Identify which cell holds the provided text, then report its [X, Y] central coordinate. 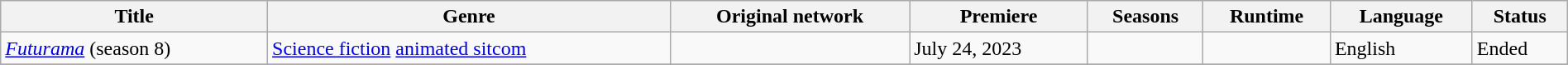
Original network [789, 17]
Runtime [1267, 17]
Ended [1520, 48]
English [1401, 48]
Status [1520, 17]
July 24, 2023 [999, 48]
Seasons [1145, 17]
Science fiction animated sitcom [470, 48]
Futurama (season 8) [134, 48]
Genre [470, 17]
Language [1401, 17]
Premiere [999, 17]
Title [134, 17]
